Capture the cell that displays the provided text and extract its (x, y) central coordinate. 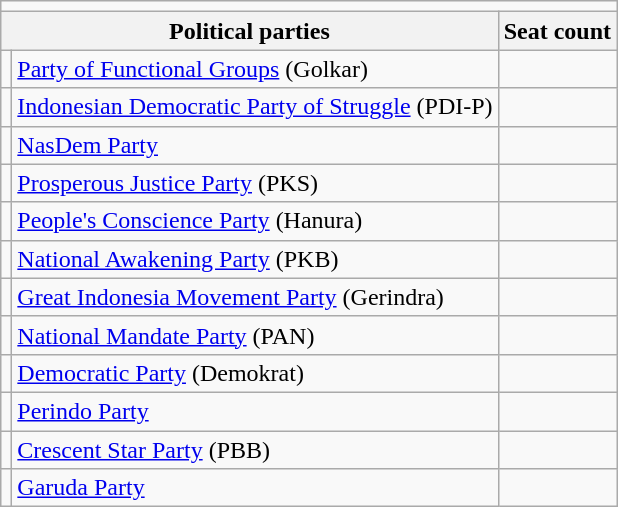
Great Indonesia Movement Party (Gerindra) (255, 297)
National Mandate Party (PAN) (255, 335)
National Awakening Party (PKB) (255, 259)
Crescent Star Party (PBB) (255, 449)
NasDem Party (255, 145)
Perindo Party (255, 411)
Garuda Party (255, 488)
Seat count (557, 31)
Prosperous Justice Party (PKS) (255, 183)
Democratic Party (Demokrat) (255, 373)
Political parties (250, 31)
People's Conscience Party (Hanura) (255, 221)
Party of Functional Groups (Golkar) (255, 69)
Indonesian Democratic Party of Struggle (PDI-P) (255, 107)
